Capture the cell that displays the provided text and extract its (X, Y) central coordinate. 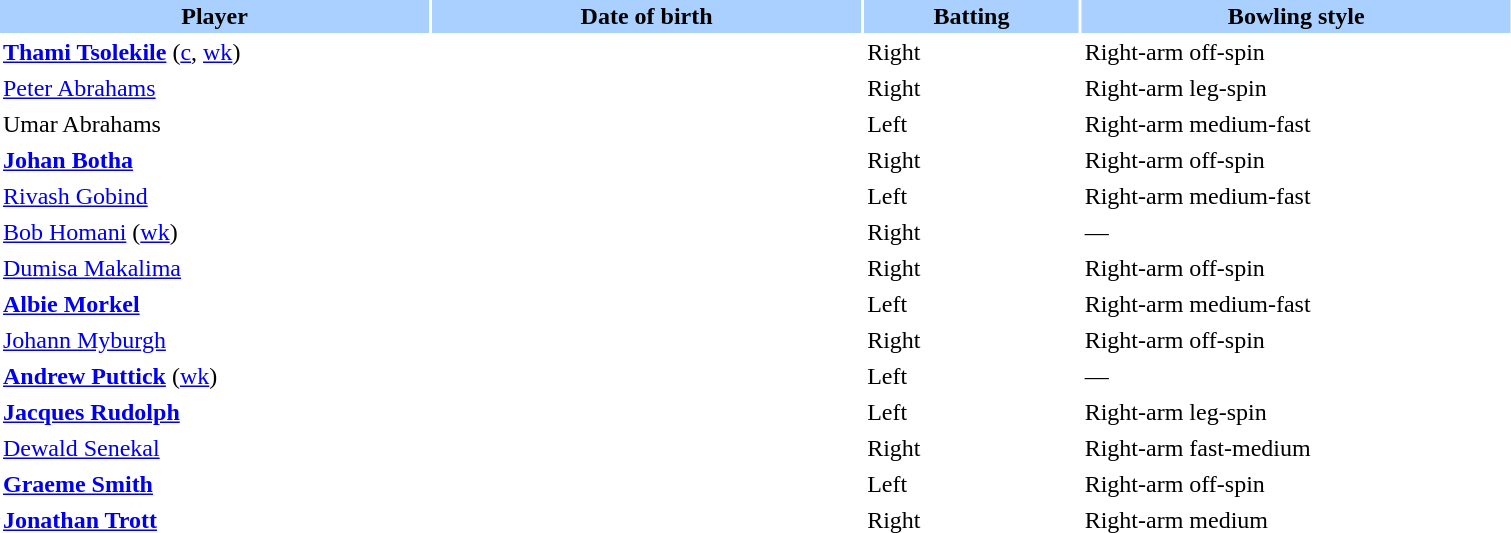
Date of birth (646, 16)
Batting (972, 16)
Rivash Gobind (214, 196)
Graeme Smith (214, 484)
Bob Homani (wk) (214, 232)
Thami Tsolekile (c, wk) (214, 52)
Peter Abrahams (214, 88)
Umar Abrahams (214, 124)
Player (214, 16)
Andrew Puttick (wk) (214, 376)
Albie Morkel (214, 304)
Jacques Rudolph (214, 412)
Dewald Senekal (214, 448)
Right-arm fast-medium (1296, 448)
Johan Botha (214, 160)
Bowling style (1296, 16)
Johann Myburgh (214, 340)
Dumisa Makalima (214, 268)
